For the text-containing cell, return its midpoint in [X, Y] coordinate format. 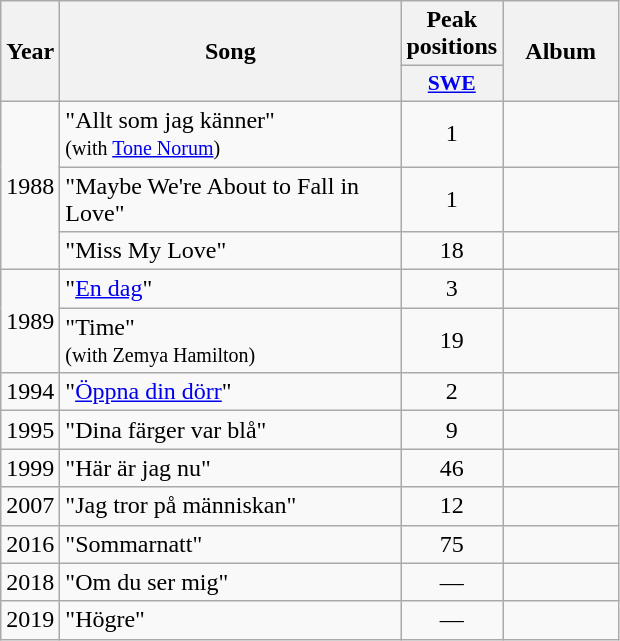
2016 [30, 544]
19 [452, 340]
2007 [30, 506]
1989 [30, 322]
Peak positions [452, 34]
"Högre" [230, 620]
"Time" (with Zemya Hamilton) [230, 340]
"Maybe We're About to Fall in Love" [230, 198]
"En dag" [230, 289]
2 [452, 392]
18 [452, 251]
"Öppna din dörr" [230, 392]
1999 [30, 468]
9 [452, 430]
3 [452, 289]
1995 [30, 430]
Song [230, 52]
"Här är jag nu" [230, 468]
"Dina färger var blå" [230, 430]
Album [561, 52]
1994 [30, 392]
46 [452, 468]
"Allt som jag känner" (with Tone Norum) [230, 134]
Year [30, 52]
2018 [30, 582]
12 [452, 506]
2019 [30, 620]
"Miss My Love" [230, 251]
"Om du ser mig" [230, 582]
"Jag tror på människan" [230, 506]
75 [452, 544]
"Sommarnatt" [230, 544]
1988 [30, 185]
SWE [452, 84]
